Locate the cell with the specified text and output its [x, y] center coordinate. 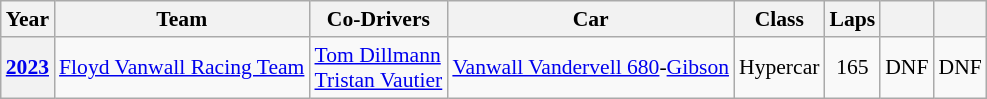
Laps [852, 19]
Vanwall Vandervell 680-Gibson [590, 68]
Hypercar [779, 68]
Car [590, 19]
Floyd Vanwall Racing Team [182, 68]
165 [852, 68]
Tom Dillmann Tristan Vautier [378, 68]
Team [182, 19]
Class [779, 19]
Co-Drivers [378, 19]
2023 [28, 68]
Year [28, 19]
